Identify which cell holds the provided text, then report its (X, Y) central coordinate. 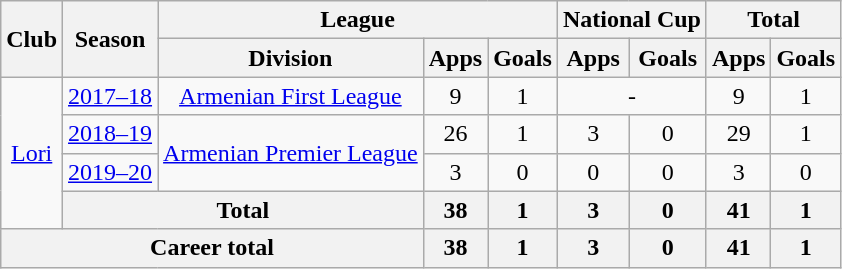
- (632, 96)
2019–20 (110, 172)
Career total (212, 248)
Lori (32, 153)
Armenian First League (291, 96)
29 (738, 134)
National Cup (632, 20)
2017–18 (110, 96)
League (358, 20)
Season (110, 39)
26 (455, 134)
Division (291, 58)
Club (32, 39)
2018–19 (110, 134)
Armenian Premier League (291, 153)
